Scan for the cell matching the given text and deliver its [X, Y] coordinate at center. 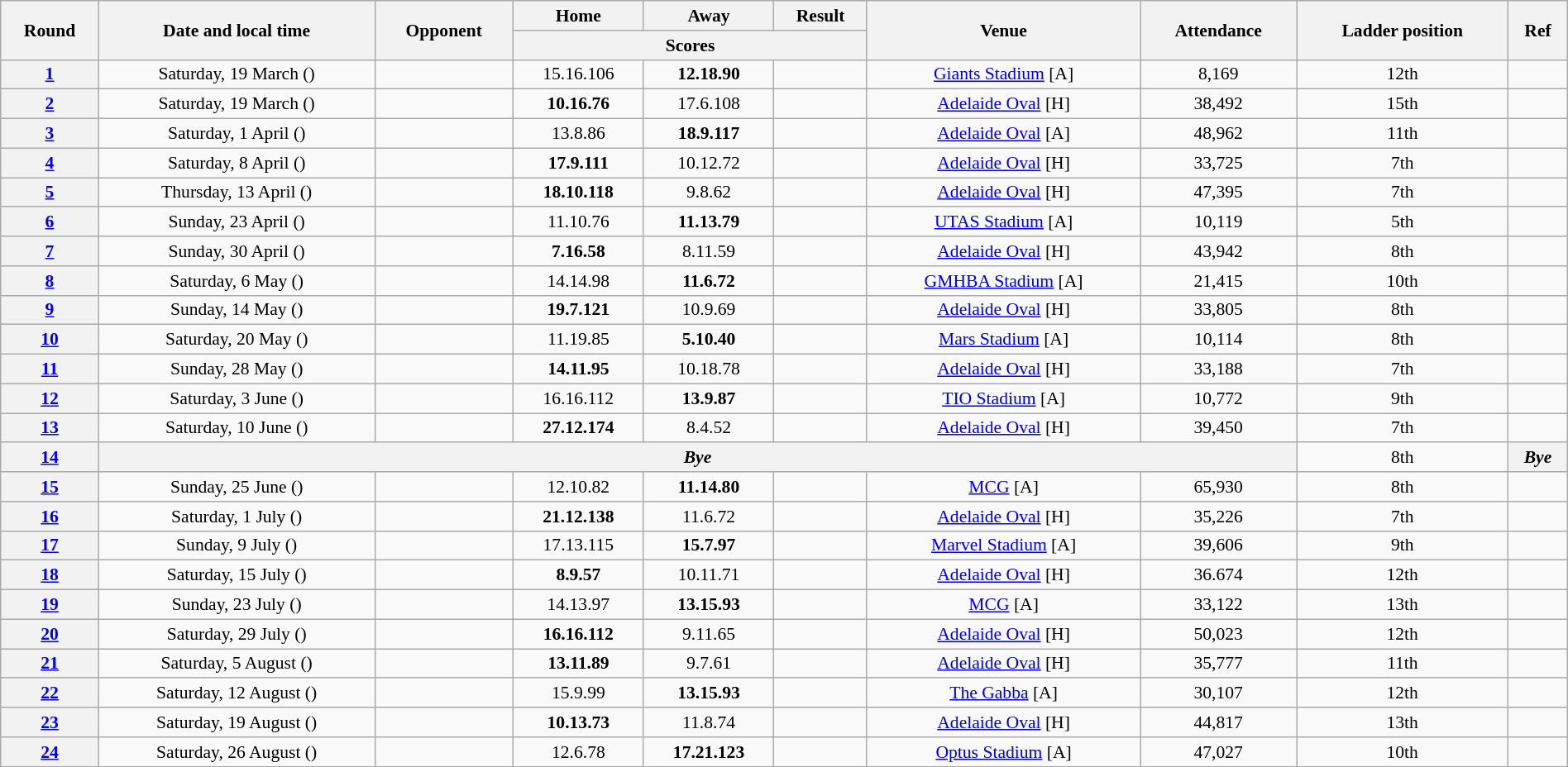
21 [50, 664]
9.11.65 [709, 634]
15.9.99 [579, 693]
Saturday, 1 April () [237, 134]
7.16.58 [579, 251]
Giants Stadium [A] [1003, 74]
18 [50, 575]
Venue [1003, 30]
Opponent [444, 30]
14.13.97 [579, 605]
16 [50, 517]
15.7.97 [709, 545]
33,188 [1219, 369]
Saturday, 12 August () [237, 693]
14.11.95 [579, 369]
17.13.115 [579, 545]
Optus Stadium [A] [1003, 752]
8,169 [1219, 74]
8.9.57 [579, 575]
Saturday, 26 August () [237, 752]
Sunday, 9 July () [237, 545]
15th [1403, 104]
Saturday, 19 August () [237, 722]
18.9.117 [709, 134]
27.12.174 [579, 428]
10,114 [1219, 340]
Saturday, 20 May () [237, 340]
Saturday, 3 June () [237, 398]
The Gabba [A] [1003, 693]
4 [50, 163]
Saturday, 15 July () [237, 575]
11.14.80 [709, 487]
15.16.106 [579, 74]
Round [50, 30]
Sunday, 25 June () [237, 487]
8 [50, 281]
Sunday, 30 April () [237, 251]
65,930 [1219, 487]
11.10.76 [579, 222]
22 [50, 693]
Mars Stadium [A] [1003, 340]
13.8.86 [579, 134]
13.11.89 [579, 664]
UTAS Stadium [A] [1003, 222]
14.14.98 [579, 281]
33,805 [1219, 310]
Scores [691, 45]
10.9.69 [709, 310]
Saturday, 10 June () [237, 428]
17.21.123 [709, 752]
33,122 [1219, 605]
10.13.73 [579, 722]
10.11.71 [709, 575]
Attendance [1219, 30]
39,450 [1219, 428]
48,962 [1219, 134]
9.8.62 [709, 193]
Ref [1538, 30]
GMHBA Stadium [A] [1003, 281]
Sunday, 23 July () [237, 605]
24 [50, 752]
Sunday, 14 May () [237, 310]
43,942 [1219, 251]
3 [50, 134]
44,817 [1219, 722]
12 [50, 398]
Away [709, 16]
5.10.40 [709, 340]
TIO Stadium [A] [1003, 398]
21,415 [1219, 281]
19.7.121 [579, 310]
Saturday, 5 August () [237, 664]
13 [50, 428]
17.9.111 [579, 163]
12.10.82 [579, 487]
17.6.108 [709, 104]
12.6.78 [579, 752]
14 [50, 458]
1 [50, 74]
11.13.79 [709, 222]
10.16.76 [579, 104]
15 [50, 487]
11.8.74 [709, 722]
10,119 [1219, 222]
2 [50, 104]
Saturday, 29 July () [237, 634]
10.18.78 [709, 369]
10 [50, 340]
Adelaide Oval [A] [1003, 134]
10.12.72 [709, 163]
Sunday, 28 May () [237, 369]
Saturday, 1 July () [237, 517]
23 [50, 722]
39,606 [1219, 545]
9.7.61 [709, 664]
6 [50, 222]
Result [820, 16]
13.9.87 [709, 398]
10,772 [1219, 398]
35,777 [1219, 664]
18.10.118 [579, 193]
19 [50, 605]
36.674 [1219, 575]
33,725 [1219, 163]
Marvel Stadium [A] [1003, 545]
47,395 [1219, 193]
20 [50, 634]
12.18.90 [709, 74]
30,107 [1219, 693]
47,027 [1219, 752]
Date and local time [237, 30]
21.12.138 [579, 517]
Thursday, 13 April () [237, 193]
Ladder position [1403, 30]
7 [50, 251]
35,226 [1219, 517]
Saturday, 8 April () [237, 163]
11 [50, 369]
50,023 [1219, 634]
5 [50, 193]
5th [1403, 222]
9 [50, 310]
17 [50, 545]
Sunday, 23 April () [237, 222]
38,492 [1219, 104]
Saturday, 6 May () [237, 281]
8.4.52 [709, 428]
8.11.59 [709, 251]
Home [579, 16]
11.19.85 [579, 340]
